Search for the cell housing the specified text and yield its (X, Y) center coordinate. 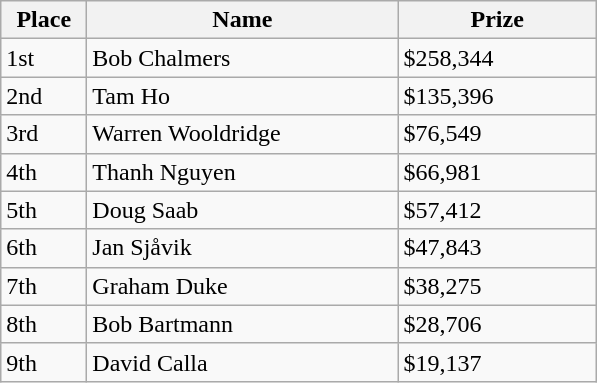
$38,275 (498, 286)
$19,137 (498, 362)
Bob Chalmers (242, 58)
Bob Bartmann (242, 324)
$135,396 (498, 96)
Prize (498, 20)
Jan Sjåvik (242, 248)
Tam Ho (242, 96)
$57,412 (498, 210)
9th (44, 362)
2nd (44, 96)
4th (44, 172)
8th (44, 324)
7th (44, 286)
Graham Duke (242, 286)
$28,706 (498, 324)
1st (44, 58)
Thanh Nguyen (242, 172)
Doug Saab (242, 210)
$258,344 (498, 58)
Warren Wooldridge (242, 134)
Name (242, 20)
5th (44, 210)
6th (44, 248)
3rd (44, 134)
$47,843 (498, 248)
$66,981 (498, 172)
$76,549 (498, 134)
Place (44, 20)
David Calla (242, 362)
